From the cell containing the given text, extract its center point as [x, y] coordinate. 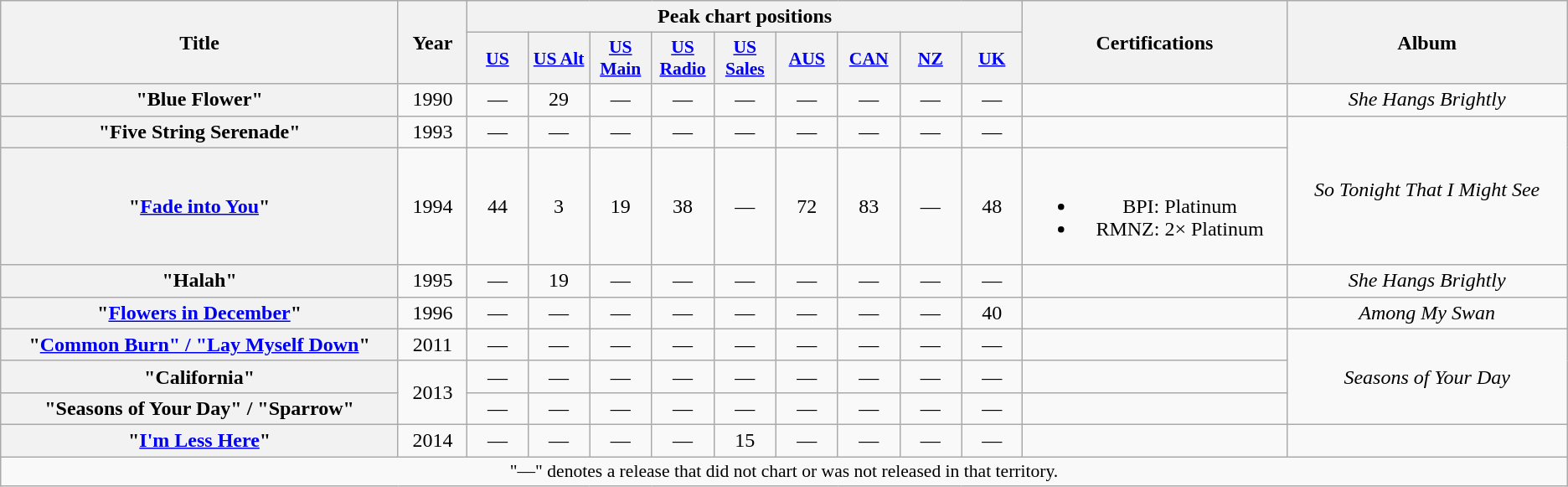
BPI: PlatinumRMNZ: 2× Platinum [1154, 206]
2013 [432, 392]
"Five String Serenade" [199, 132]
2014 [432, 440]
US Sales [745, 59]
48 [992, 206]
44 [498, 206]
Album [1427, 42]
"I'm Less Here" [199, 440]
UK [992, 59]
Year [432, 42]
38 [683, 206]
"Fade into You" [199, 206]
CAN [869, 59]
2011 [432, 345]
US [498, 59]
15 [745, 440]
1993 [432, 132]
So Tonight That I Might See [1427, 190]
US Radio [683, 59]
Among My Swan [1427, 313]
US Alt [558, 59]
1994 [432, 206]
Peak chart positions [745, 17]
Title [199, 42]
"Common Burn" / "Lay Myself Down" [199, 345]
"Blue Flower" [199, 100]
72 [807, 206]
NZ [930, 59]
"Flowers in December" [199, 313]
Certifications [1154, 42]
Seasons of Your Day [1427, 376]
3 [558, 206]
1996 [432, 313]
1990 [432, 100]
"California" [199, 376]
1995 [432, 281]
40 [992, 313]
"Seasons of Your Day" / "Sparrow" [199, 408]
83 [869, 206]
"Halah" [199, 281]
US Main [621, 59]
"—" denotes a release that did not chart or was not released in that territory. [784, 471]
AUS [807, 59]
29 [558, 100]
